Return [X, Y] of the center of cell containing provided text 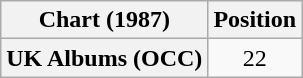
22 [255, 58]
Position [255, 20]
Chart (1987) [104, 20]
UK Albums (OCC) [104, 58]
